Identify which cell holds the provided text, then report its [x, y] central coordinate. 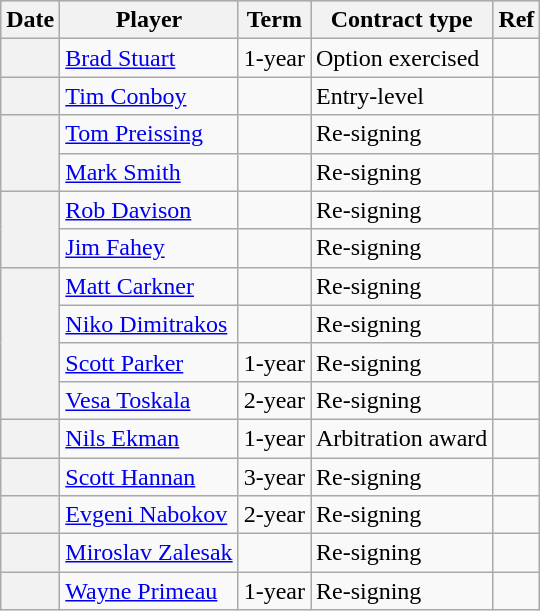
Miroslav Zalesak [149, 553]
3-year [274, 477]
Wayne Primeau [149, 591]
Vesa Toskala [149, 400]
Nils Ekman [149, 438]
Jim Fahey [149, 248]
Arbitration award [401, 438]
Evgeni Nabokov [149, 515]
Tim Conboy [149, 96]
Option exercised [401, 58]
Player [149, 20]
Tom Preissing [149, 134]
Rob Davison [149, 210]
Mark Smith [149, 172]
Date [30, 20]
Contract type [401, 20]
Ref [516, 20]
Scott Parker [149, 362]
Matt Carkner [149, 286]
Entry-level [401, 96]
Brad Stuart [149, 58]
Niko Dimitrakos [149, 324]
Term [274, 20]
Scott Hannan [149, 477]
